Search for the cell housing the specified text and yield its [x, y] center coordinate. 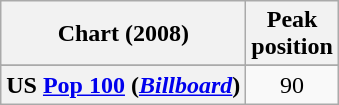
Chart (2008) [124, 34]
Peakposition [292, 34]
90 [292, 85]
US Pop 100 (Billboard) [124, 85]
